Locate the cell with the specified text and output its [X, Y] center coordinate. 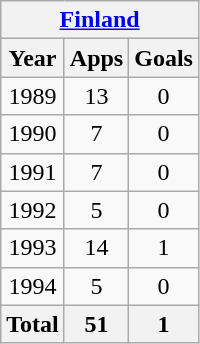
Total [33, 324]
Year [33, 58]
13 [96, 96]
1989 [33, 96]
14 [96, 248]
51 [96, 324]
1994 [33, 286]
Apps [96, 58]
1993 [33, 248]
Finland [100, 20]
1990 [33, 134]
1991 [33, 172]
1992 [33, 210]
Goals [164, 58]
